Search for the cell housing the specified text and yield its [x, y] center coordinate. 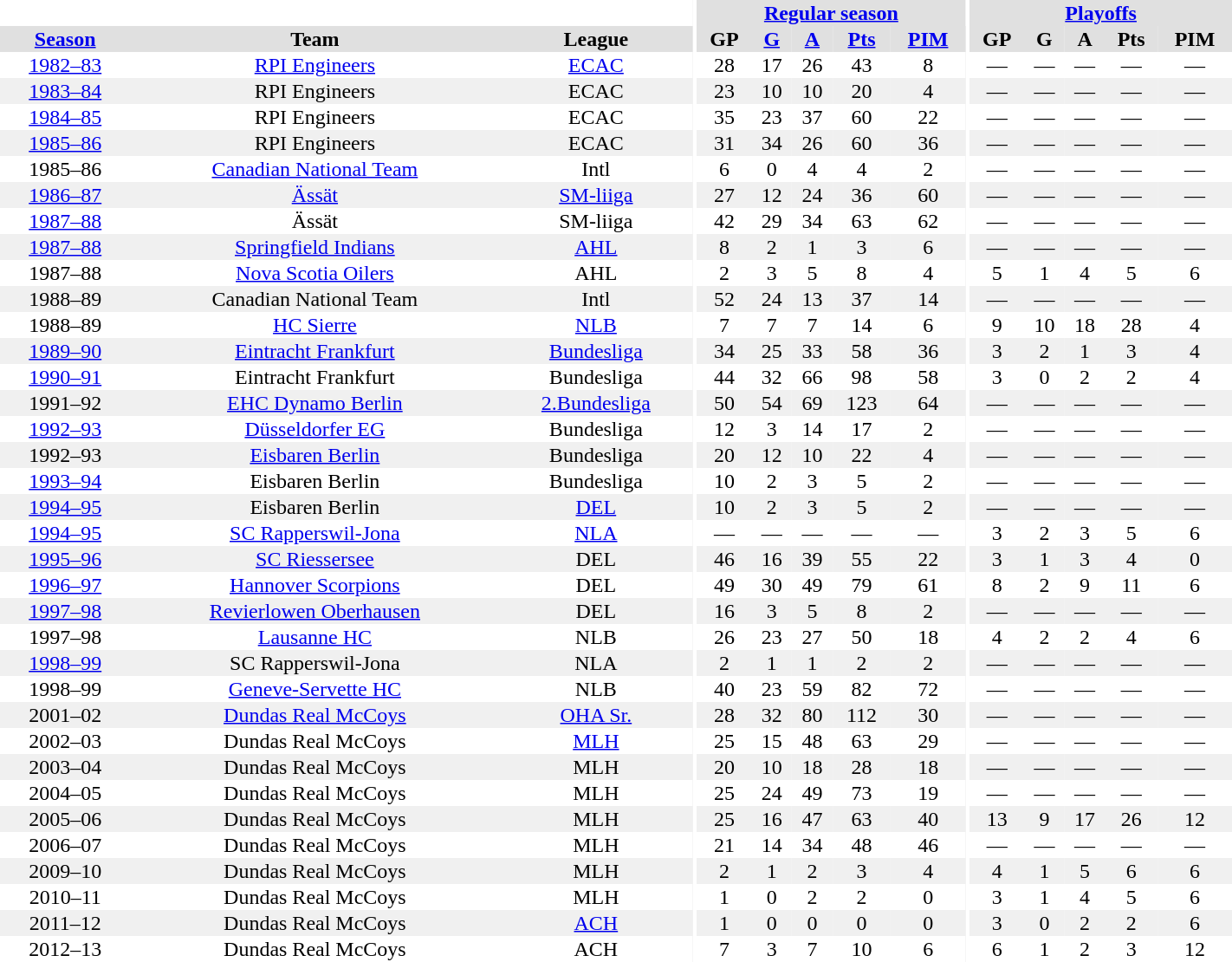
80 [813, 715]
1995–96 [65, 559]
Springfield Indians [314, 247]
2004–05 [65, 793]
2011–12 [65, 923]
2001–02 [65, 715]
64 [928, 403]
11 [1131, 585]
1986–87 [65, 195]
112 [861, 715]
Hannover Scorpions [314, 585]
EHC Dynamo Berlin [314, 403]
55 [861, 559]
Playoffs [1100, 13]
1984–85 [65, 117]
2006–07 [65, 845]
43 [861, 65]
52 [724, 299]
2009–10 [65, 871]
19 [928, 793]
69 [813, 403]
2.Bundesliga [596, 403]
62 [928, 221]
47 [813, 819]
15 [771, 741]
72 [928, 689]
1983–84 [65, 91]
35 [724, 117]
Lausanne HC [314, 637]
Team [314, 39]
SC Riessersee [314, 559]
1996–97 [65, 585]
1982–83 [65, 65]
Regular season [832, 13]
66 [813, 377]
2003–04 [65, 767]
39 [813, 559]
Düsseldorfer EG [314, 429]
Geneve-Servette HC [314, 689]
44 [724, 377]
79 [861, 585]
21 [724, 845]
42 [724, 221]
61 [928, 585]
HC Sierre [314, 325]
1991–92 [65, 403]
31 [724, 143]
1993–94 [65, 481]
33 [813, 351]
54 [771, 403]
OHA Sr. [596, 715]
2002–03 [65, 741]
Nova Scotia Oilers [314, 273]
Season [65, 39]
2010–11 [65, 897]
1989–90 [65, 351]
59 [813, 689]
2005–06 [65, 819]
Revierlowen Oberhausen [314, 611]
98 [861, 377]
2012–13 [65, 949]
73 [861, 793]
123 [861, 403]
1990–91 [65, 377]
82 [861, 689]
League [596, 39]
